Determine the [x, y] coordinate at the center of the cell enclosing the given text.  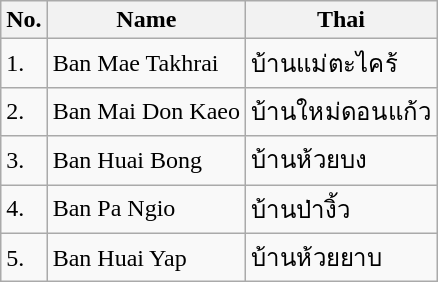
5. [24, 258]
บ้านป่างิ้ว [342, 208]
Ban Mai Don Kaeo [146, 112]
บ้านแม่ตะไคร้ [342, 64]
Ban Pa Ngio [146, 208]
1. [24, 64]
บ้านห้วยยาบ [342, 258]
Ban Mae Takhrai [146, 64]
3. [24, 160]
บ้านห้วยบง [342, 160]
4. [24, 208]
Ban Huai Bong [146, 160]
บ้านใหม่ดอนแก้ว [342, 112]
2. [24, 112]
Name [146, 20]
Thai [342, 20]
No. [24, 20]
Ban Huai Yap [146, 258]
